Return [x, y] of the center of cell containing provided text 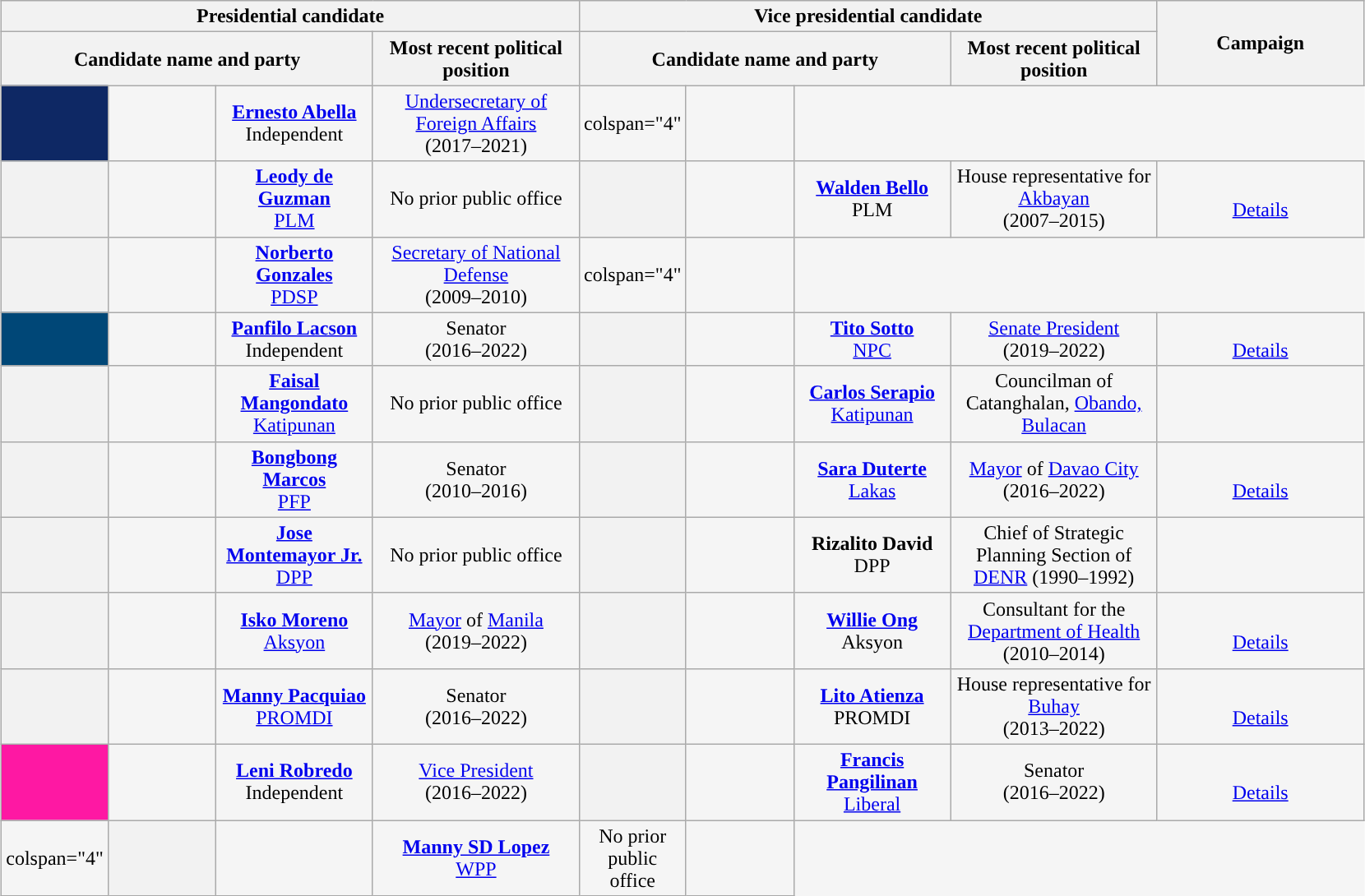
Presidential candidate [291, 16]
Walden BelloPLM [872, 199]
Lito AtienzaPROMDI [872, 706]
Tito SottoNPC [872, 339]
Leody de GuzmanPLM [294, 199]
Secretary of National Defense(2009–2010) [475, 275]
Mayor of Davao City(2016–2022) [1054, 479]
Jose Montemayor Jr.DPP [294, 555]
House representative for Buhay(2013–2022) [1054, 706]
Isko MorenoAksyon [294, 630]
Norberto GonzalesPDSP [294, 275]
Senate President(2019–2022) [1054, 339]
Manny SD LopezWPP [475, 858]
Carlos SerapioKatipunan [872, 404]
Manny PacquiaoPROMDI [294, 706]
Councilman of Catanghalan, Obando, Bulacan [1054, 404]
Undersecretary of Foreign Affairs(2017–2021) [475, 123]
Mayor of Manila(2019–2022) [475, 630]
Bongbong MarcosPFP [294, 479]
Panfilo LacsonIndependent [294, 339]
Vice President(2016–2022) [475, 782]
Faisal MangondatoKatipunan [294, 404]
Willie OngAksyon [872, 630]
Vice presidential candidate [868, 16]
House representative for Akbayan(2007–2015) [1054, 199]
Ernesto AbellaIndependent [294, 123]
Consultant for the Department of Health (2010–2014) [1054, 630]
Sara DuterteLakas [872, 479]
Leni RobredoIndependent [294, 782]
Francis PangilinanLiberal [872, 782]
Campaign [1260, 43]
Senator(2010–2016) [475, 479]
Chief of Strategic Planning Section of DENR (1990–1992) [1054, 555]
Rizalito DavidDPP [872, 555]
